Output the [X, Y] coordinate of the center of the cell containing the given text.  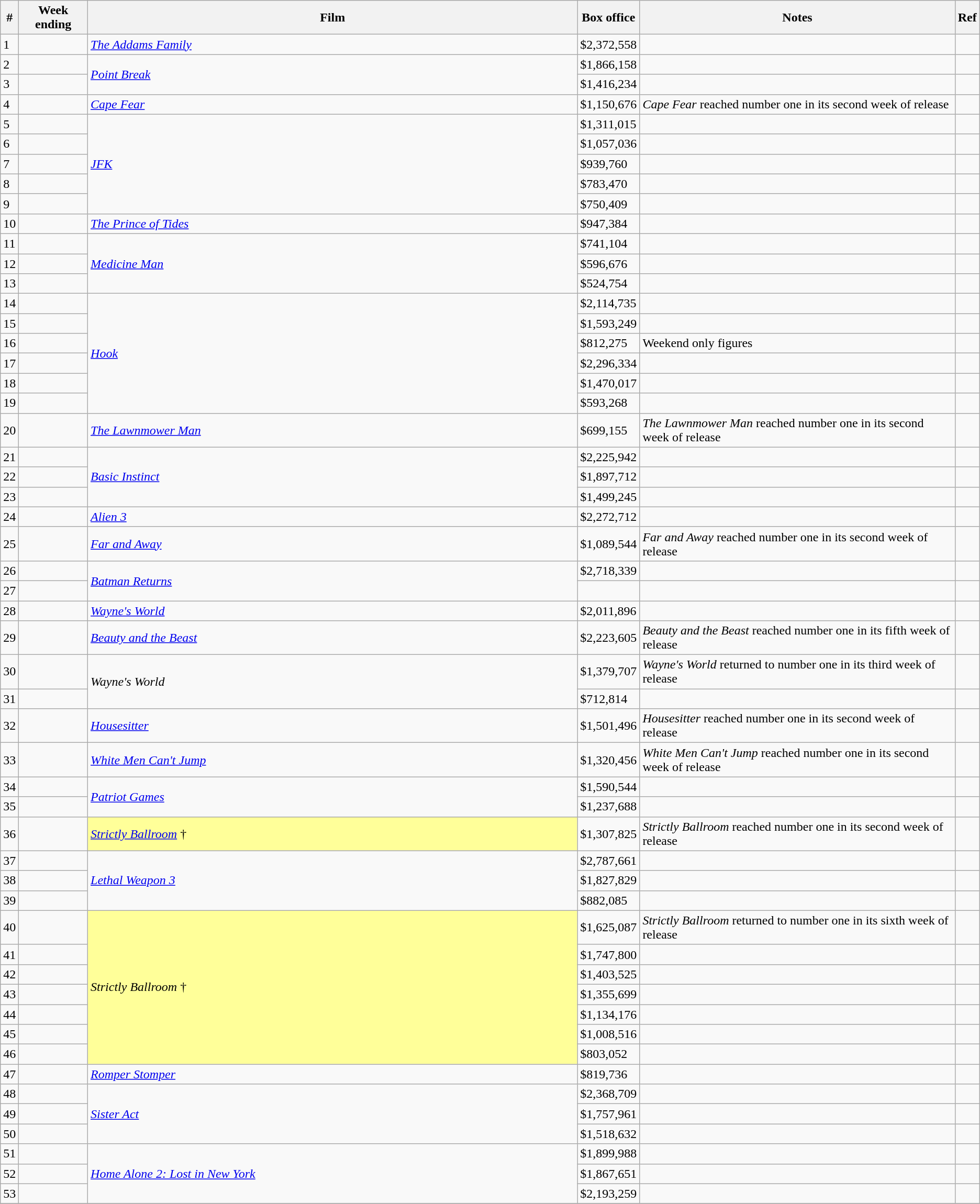
$2,372,558 [608, 44]
Box office [608, 18]
Basic Instinct [333, 477]
$1,470,017 [608, 383]
$1,311,015 [608, 124]
5 [9, 124]
$1,150,676 [608, 104]
28 [9, 611]
$819,736 [608, 1074]
11 [9, 243]
$712,814 [608, 699]
Beauty and the Beast [333, 638]
34 [9, 787]
21 [9, 457]
13 [9, 284]
43 [9, 994]
17 [9, 363]
50 [9, 1134]
White Men Can't Jump reached number one in its second week of release [797, 760]
Film [333, 18]
$1,320,456 [608, 760]
Ref [967, 18]
51 [9, 1154]
40 [9, 928]
$783,470 [608, 184]
$1,237,688 [608, 807]
$1,089,544 [608, 543]
16 [9, 343]
46 [9, 1054]
$2,011,896 [608, 611]
44 [9, 1014]
Strictly Ballroom returned to number one in its sixth week of release [797, 928]
9 [9, 204]
14 [9, 304]
Patriot Games [333, 797]
$939,760 [608, 164]
Point Break [333, 74]
The Lawnmower Man [333, 430]
1 [9, 44]
19 [9, 403]
Hook [333, 353]
$1,355,699 [608, 994]
# [9, 18]
20 [9, 430]
$2,787,661 [608, 861]
29 [9, 638]
$1,057,036 [608, 144]
52 [9, 1174]
$1,867,651 [608, 1174]
Strictly Ballroom reached number one in its second week of release [797, 833]
The Prince of Tides [333, 224]
45 [9, 1034]
49 [9, 1114]
Wayne's World returned to number one in its third week of release [797, 672]
$1,899,988 [608, 1154]
$812,275 [608, 343]
$1,307,825 [608, 833]
$947,384 [608, 224]
37 [9, 861]
Romper Stomper [333, 1074]
$1,590,544 [608, 787]
15 [9, 324]
Beauty and the Beast reached number one in its fifth week of release [797, 638]
$1,518,632 [608, 1134]
53 [9, 1194]
Far and Away [333, 543]
$2,272,712 [608, 517]
31 [9, 699]
$2,114,735 [608, 304]
10 [9, 224]
41 [9, 954]
$2,223,605 [608, 638]
22 [9, 477]
$2,718,339 [608, 571]
Far and Away reached number one in its second week of release [797, 543]
$741,104 [608, 243]
The Addams Family [333, 44]
$1,134,176 [608, 1014]
38 [9, 880]
$1,499,245 [608, 497]
$1,827,829 [608, 880]
$2,368,709 [608, 1094]
$596,676 [608, 263]
$1,416,234 [608, 84]
30 [9, 672]
$1,757,961 [608, 1114]
Housesitter [333, 726]
35 [9, 807]
$1,866,158 [608, 64]
7 [9, 164]
48 [9, 1094]
$750,409 [608, 204]
27 [9, 590]
$1,379,707 [608, 672]
6 [9, 144]
$2,225,942 [608, 457]
JFK [333, 164]
The Lawnmower Man reached number one in its second week of release [797, 430]
26 [9, 571]
Home Alone 2: Lost in New York [333, 1174]
24 [9, 517]
Cape Fear [333, 104]
3 [9, 84]
33 [9, 760]
18 [9, 383]
$2,193,259 [608, 1194]
4 [9, 104]
White Men Can't Jump [333, 760]
Lethal Weapon 3 [333, 880]
Week ending [53, 18]
25 [9, 543]
47 [9, 1074]
$1,403,525 [608, 974]
$524,754 [608, 284]
$1,008,516 [608, 1034]
42 [9, 974]
Alien 3 [333, 517]
$2,296,334 [608, 363]
$1,625,087 [608, 928]
36 [9, 833]
Housesitter reached number one in its second week of release [797, 726]
2 [9, 64]
$593,268 [608, 403]
$1,897,712 [608, 477]
$1,747,800 [608, 954]
12 [9, 263]
$699,155 [608, 430]
Weekend only figures [797, 343]
Cape Fear reached number one in its second week of release [797, 104]
39 [9, 900]
32 [9, 726]
Batman Returns [333, 581]
$803,052 [608, 1054]
Medicine Man [333, 263]
$882,085 [608, 900]
23 [9, 497]
Notes [797, 18]
$1,593,249 [608, 324]
$1,501,496 [608, 726]
Sister Act [333, 1114]
8 [9, 184]
